Return the [X, Y] coordinate for the center point of the cell that contains the specified text.  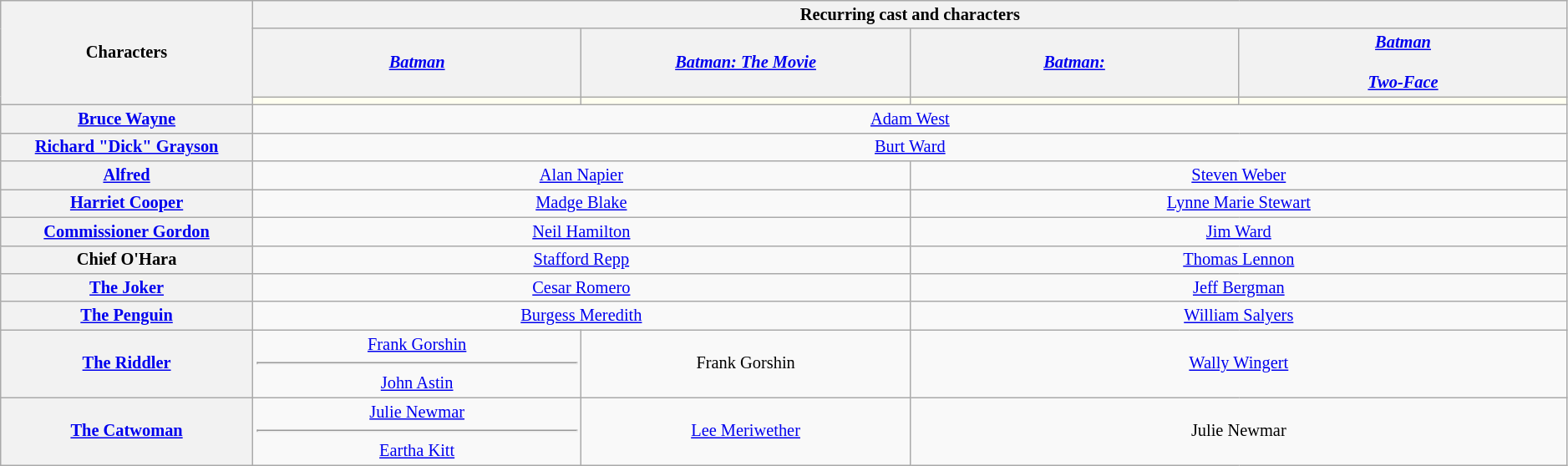
Characters [127, 52]
Jeff Bergman [1238, 287]
Lee Meriwether [745, 431]
Commissioner Gordon [127, 231]
William Salyers [1238, 316]
Recurring cast and characters [910, 14]
Alfred [127, 175]
Batman: The Movie [745, 63]
Julie Newmar Eartha Kitt [416, 431]
Bruce Wayne [127, 119]
Jim Ward [1238, 231]
BatmanTwo-Face [1403, 63]
Julie Newmar [1238, 431]
Neil Hamilton [581, 231]
Burgess Meredith [581, 316]
The Penguin [127, 316]
Richard "Dick" Grayson [127, 147]
The Catwoman [127, 431]
Lynne Marie Stewart [1238, 203]
Frank Gorshin [745, 364]
Steven Weber [1238, 175]
Harriet Cooper [127, 203]
The Riddler [127, 364]
Batman: [1074, 63]
Alan Napier [581, 175]
Chief O'Hara [127, 260]
Stafford Repp [581, 260]
Madge Blake [581, 203]
Adam West [910, 119]
The Joker [127, 287]
Thomas Lennon [1238, 260]
Batman [416, 63]
Cesar Romero [581, 287]
Wally Wingert [1238, 364]
Frank Gorshin John Astin [416, 364]
Burt Ward [910, 147]
